Search for the cell housing the specified text and yield its (x, y) center coordinate. 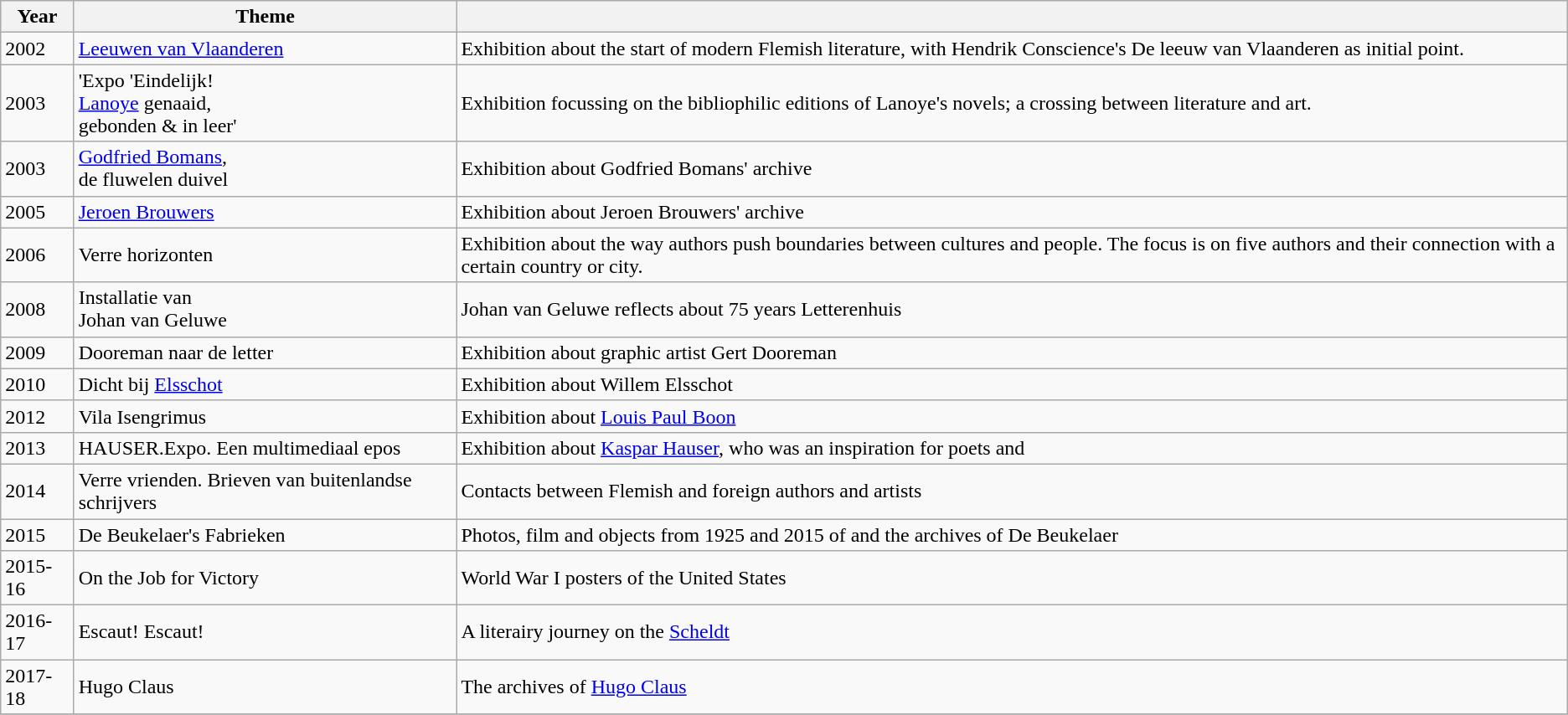
Exhibition about Willem Elsschot (1012, 384)
HAUSER.Expo. Een multimediaal epos (265, 448)
'Expo 'Eindelijk! Lanoye genaaid, gebonden & in leer' (265, 103)
Johan van Geluwe reflects about 75 years Letterenhuis (1012, 310)
Exhibition about the start of modern Flemish literature, with Hendrik Conscience's De leeuw van Vlaanderen as initial point. (1012, 49)
2012 (37, 416)
The archives of Hugo Claus (1012, 687)
Dooreman naar de letter (265, 352)
A literairy journey on the Scheldt (1012, 633)
Exhibition about Jeroen Brouwers' archive (1012, 212)
Exhibition focussing on the bibliophilic editions of Lanoye's novels; a crossing between literature and art. (1012, 103)
2006 (37, 255)
Hugo Claus (265, 687)
2015-16 (37, 578)
Leeuwen van Vlaanderen (265, 49)
Vila Isengrimus (265, 416)
Year (37, 17)
Contacts between Flemish and foreign authors and artists (1012, 491)
2010 (37, 384)
Exhibition about Godfried Bomans' archive (1012, 169)
Dicht bij Elsschot (265, 384)
2017-18 (37, 687)
2008 (37, 310)
Installatie van Johan van Geluwe (265, 310)
Verre horizonten (265, 255)
Jeroen Brouwers (265, 212)
2016-17 (37, 633)
Photos, film and objects from 1925 and 2015 of and the archives of De Beukelaer (1012, 535)
Theme (265, 17)
Godfried Bomans, de fluwelen duivel (265, 169)
2013 (37, 448)
Escaut! Escaut! (265, 633)
Exhibition about graphic artist Gert Dooreman (1012, 352)
World War I posters of the United States (1012, 578)
Exhibition about Louis Paul Boon (1012, 416)
Exhibition about Kaspar Hauser, who was an inspiration for poets and (1012, 448)
Verre vrienden. Brieven van buitenlandse schrijvers (265, 491)
2005 (37, 212)
2009 (37, 352)
2002 (37, 49)
De Beukelaer's Fabrieken (265, 535)
On the Job for Victory (265, 578)
2015 (37, 535)
2014 (37, 491)
